Search for the cell housing the specified text and yield its [x, y] center coordinate. 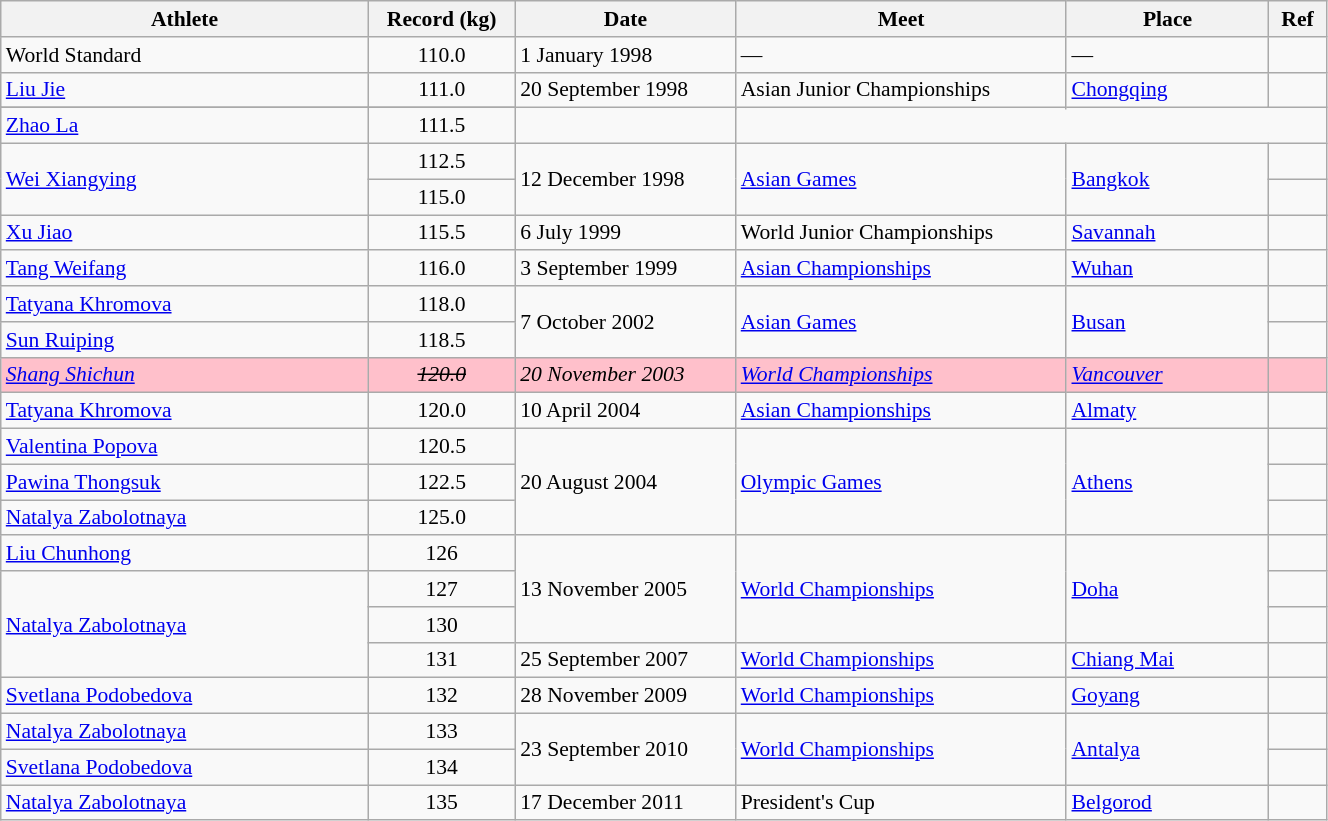
133 [442, 732]
6 July 1999 [625, 233]
115.0 [442, 197]
Liu Jie [184, 90]
Doha [1167, 590]
23 September 2010 [625, 750]
10 April 2004 [625, 411]
Savannah [1167, 233]
Belgorod [1167, 803]
7 October 2002 [625, 322]
Goyang [1167, 696]
Tang Weifang [184, 269]
Record (kg) [442, 19]
112.5 [442, 162]
Meet [902, 19]
Pawina Thongsuk [184, 482]
Chiang Mai [1167, 660]
Vancouver [1167, 375]
Athlete [184, 19]
Shang Shichun [184, 375]
Valentina Popova [184, 447]
126 [442, 554]
Busan [1167, 322]
111.5 [442, 126]
Almaty [1167, 411]
20 November 2003 [625, 375]
Wuhan [1167, 269]
20 September 1998 [625, 90]
Wei Xiangying [184, 180]
Chongqing [1167, 90]
134 [442, 767]
Athens [1167, 482]
World Junior Championships [902, 233]
President's Cup [902, 803]
Asian Junior Championships [902, 90]
13 November 2005 [625, 590]
Liu Chunhong [184, 554]
17 December 2011 [625, 803]
118.5 [442, 340]
World Standard [184, 55]
25 September 2007 [625, 660]
127 [442, 589]
Xu Jiao [184, 233]
12 December 1998 [625, 180]
110.0 [442, 55]
118.0 [442, 304]
135 [442, 803]
115.5 [442, 233]
131 [442, 660]
28 November 2009 [625, 696]
Ref [1298, 19]
Sun Ruiping [184, 340]
Olympic Games [902, 482]
Date [625, 19]
Zhao La [184, 126]
3 September 1999 [625, 269]
116.0 [442, 269]
111.0 [442, 90]
Place [1167, 19]
Antalya [1167, 750]
120.5 [442, 447]
122.5 [442, 482]
20 August 2004 [625, 482]
125.0 [442, 518]
1 January 1998 [625, 55]
132 [442, 696]
130 [442, 625]
Bangkok [1167, 180]
